Search for the cell housing the specified text and yield its (X, Y) center coordinate. 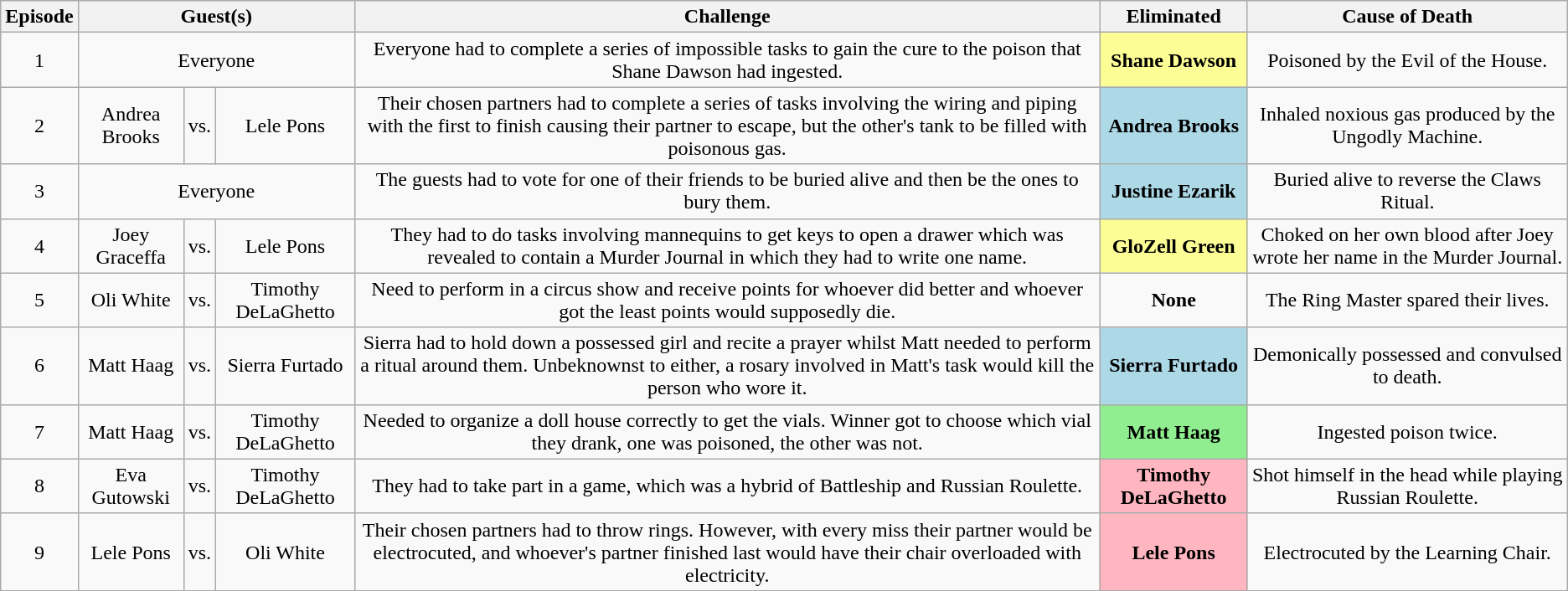
Demonically possessed and convulsed to death. (1407, 366)
Electrocuted by the Learning Chair. (1407, 552)
Everyone had to complete a series of impossible tasks to gain the cure to the poison that Shane Dawson had ingested. (727, 60)
9 (39, 552)
5 (39, 300)
They had to take part in a game, which was a hybrid of Battleship and Russian Roulette. (727, 486)
Choked on her own blood after Joey wrote her name in the Murder Journal. (1407, 246)
None (1173, 300)
1 (39, 60)
Shane Dawson (1173, 60)
3 (39, 191)
Challenge (727, 17)
The guests had to vote for one of their friends to be buried alive and then be the ones to bury them. (727, 191)
8 (39, 486)
2 (39, 126)
Buried alive to reverse the Claws Ritual. (1407, 191)
Shot himself in the head while playing Russian Roulette. (1407, 486)
Episode (39, 17)
4 (39, 246)
Guest(s) (216, 17)
6 (39, 366)
Justine Ezarik (1173, 191)
Needed to organize a doll house correctly to get the vials. Winner got to choose which vial they drank, one was poisoned, the other was not. (727, 432)
Ingested poison twice. (1407, 432)
Eva Gutowski (131, 486)
7 (39, 432)
Poisoned by the Evil of the House. (1407, 60)
Joey Graceffa (131, 246)
Eliminated (1173, 17)
Need to perform in a circus show and receive points for whoever did better and whoever got the least points would supposedly die. (727, 300)
Cause of Death (1407, 17)
Inhaled noxious gas produced by the Ungodly Machine. (1407, 126)
The Ring Master spared their lives. (1407, 300)
GloZell Green (1173, 246)
